From the cell containing the given text, extract its center point as (x, y) coordinate. 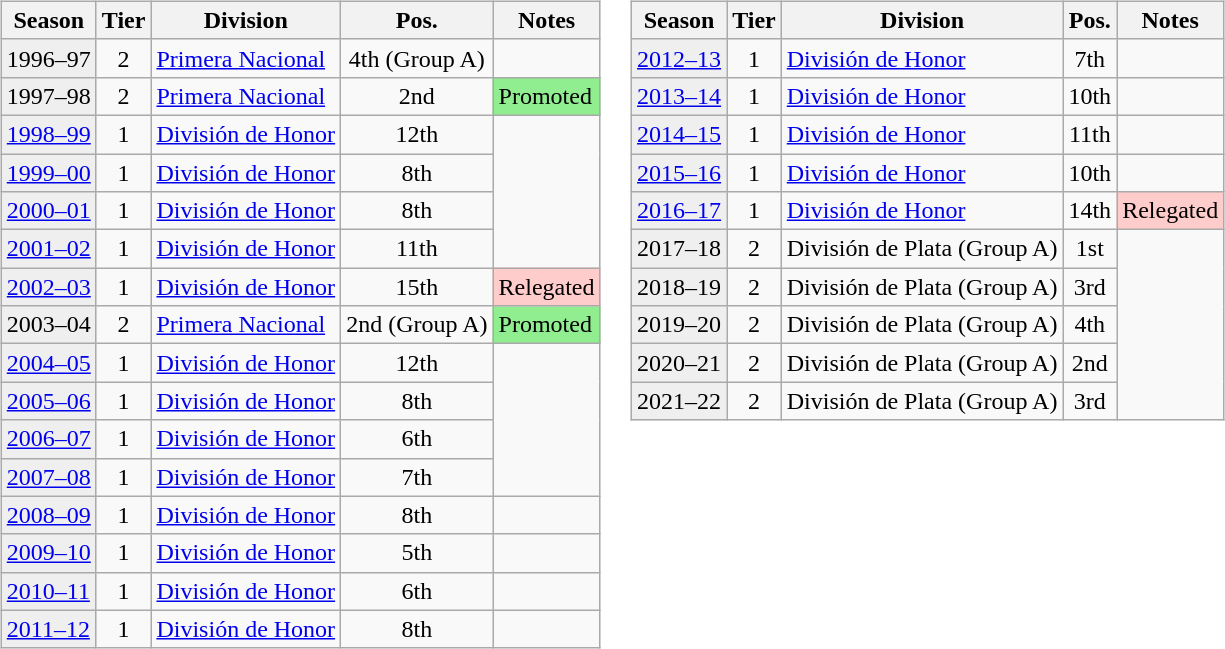
2017–18 (680, 249)
1997–98 (48, 96)
2009–10 (48, 553)
2003–04 (48, 325)
2nd (Group A) (417, 325)
2010–11 (48, 591)
2011–12 (48, 629)
2018–19 (680, 287)
2016–17 (680, 211)
2019–20 (680, 325)
2005–06 (48, 401)
15th (417, 287)
4th (Group A) (417, 58)
2014–15 (680, 134)
2004–05 (48, 363)
2001–02 (48, 249)
2021–22 (680, 401)
2020–21 (680, 363)
2007–08 (48, 477)
4th (1090, 325)
5th (417, 553)
1998–99 (48, 134)
1st (1090, 249)
1996–97 (48, 58)
2015–16 (680, 173)
2006–07 (48, 439)
2002–03 (48, 287)
2000–01 (48, 211)
14th (1090, 211)
2013–14 (680, 96)
1999–00 (48, 173)
2008–09 (48, 515)
2012–13 (680, 58)
